Locate the cell with the specified text and output its (X, Y) center coordinate. 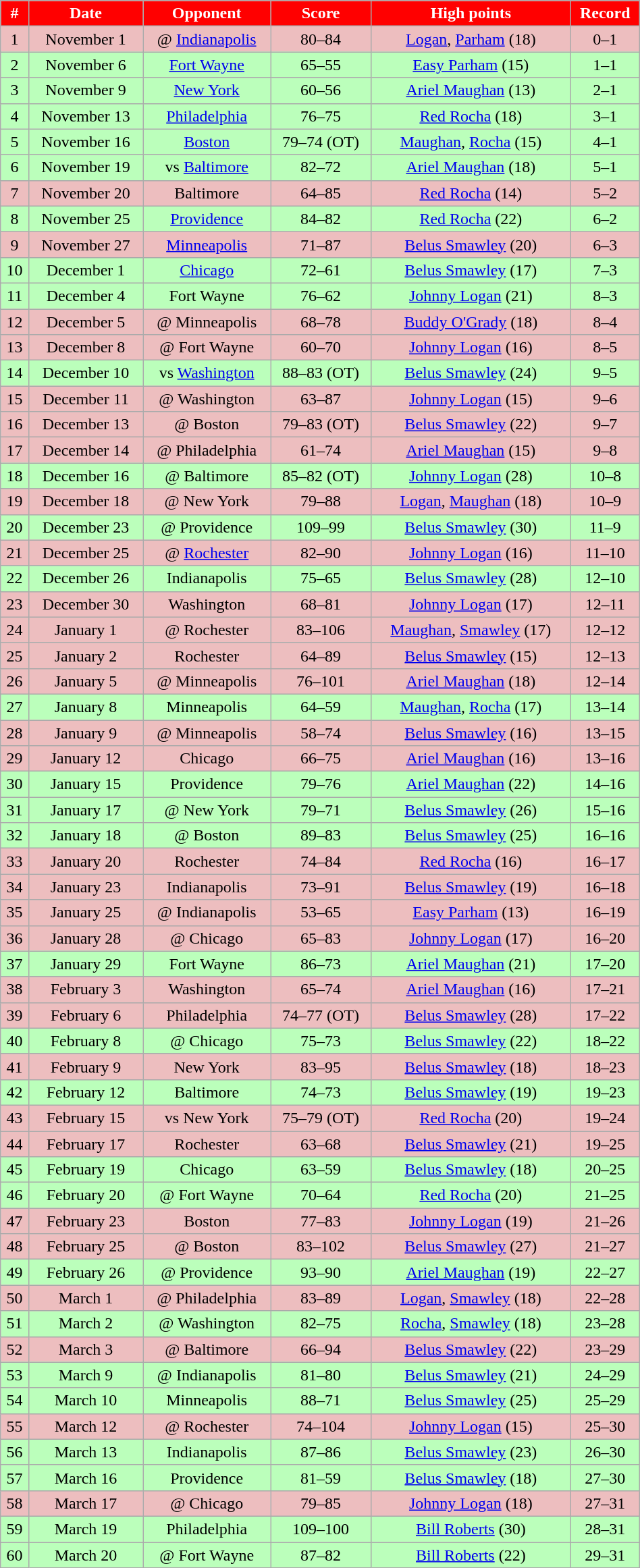
March 17 (85, 1503)
November 25 (85, 219)
83–89 (321, 1298)
Score (321, 13)
51 (15, 1324)
60 (15, 1555)
# (15, 13)
4 (15, 116)
vs New York (207, 1118)
9–5 (605, 373)
21 (15, 553)
16–18 (605, 887)
January 8 (85, 707)
March 20 (85, 1555)
25–30 (605, 1426)
Ariel Maughan (15) (471, 450)
17–20 (605, 964)
64–85 (321, 193)
87–86 (321, 1452)
Johnny Logan (18) (471, 1503)
9 (15, 244)
Johnny Logan (28) (471, 476)
Johnny Logan (19) (471, 1221)
36 (15, 938)
Logan, Maughan (18) (471, 502)
35 (15, 913)
18–23 (605, 1066)
23–28 (605, 1324)
54 (15, 1401)
58–74 (321, 732)
83–95 (321, 1066)
Easy Parham (15) (471, 65)
14 (15, 373)
Ariel Maughan (19) (471, 1272)
68–81 (321, 604)
65–83 (321, 938)
31 (15, 810)
19–23 (605, 1092)
21–25 (605, 1195)
66–94 (321, 1349)
Belus Smawley (20) (471, 244)
28 (15, 732)
6–2 (605, 219)
8–4 (605, 322)
1–1 (605, 65)
76–75 (321, 116)
19–24 (605, 1118)
53 (15, 1375)
Easy Parham (13) (471, 913)
December 18 (85, 502)
79–83 (OT) (321, 425)
60–70 (321, 348)
29 (15, 759)
December 23 (85, 527)
82–90 (321, 553)
March 19 (85, 1529)
Red Rocha (22) (471, 219)
January 12 (85, 759)
March 9 (85, 1375)
81–59 (321, 1478)
65–55 (321, 65)
12–11 (605, 604)
70–64 (321, 1195)
November 13 (85, 116)
12–13 (605, 655)
December 30 (85, 604)
75–65 (321, 578)
45 (15, 1170)
63–59 (321, 1170)
26–30 (605, 1452)
February 3 (85, 990)
18–22 (605, 1041)
February 20 (85, 1195)
60–56 (321, 90)
12–10 (605, 578)
83–102 (321, 1247)
9–6 (605, 399)
85–82 (OT) (321, 476)
16–17 (605, 861)
Bill Roberts (30) (471, 1529)
6 (15, 167)
Belus Smawley (30) (471, 527)
63–68 (321, 1144)
64–89 (321, 655)
Belus Smawley (15) (471, 655)
5–2 (605, 193)
81–80 (321, 1375)
March 13 (85, 1452)
74–84 (321, 861)
24 (15, 630)
Rocha, Smawley (18) (471, 1324)
3–1 (605, 116)
88–83 (OT) (321, 373)
79–85 (321, 1503)
December 1 (85, 270)
Maughan, Rocha (15) (471, 142)
17–21 (605, 990)
10–8 (605, 476)
November 20 (85, 193)
84–82 (321, 219)
6–3 (605, 244)
Belus Smawley (17) (471, 270)
15 (15, 399)
March 3 (85, 1349)
72–61 (321, 270)
January 9 (85, 732)
82–72 (321, 167)
63–87 (321, 399)
13–14 (605, 707)
52 (15, 1349)
12–12 (605, 630)
79–71 (321, 810)
23 (15, 604)
16–20 (605, 938)
December 8 (85, 348)
15–16 (605, 810)
March 2 (85, 1324)
17 (15, 450)
December 26 (85, 578)
February 9 (85, 1066)
February 25 (85, 1247)
February 12 (85, 1092)
26 (15, 681)
2–1 (605, 90)
56 (15, 1452)
22–27 (605, 1272)
49 (15, 1272)
November 16 (85, 142)
87–82 (321, 1555)
83–106 (321, 630)
December 25 (85, 553)
December 16 (85, 476)
57 (15, 1478)
42 (15, 1092)
19 (15, 502)
January 15 (85, 784)
0–1 (605, 39)
March 10 (85, 1401)
7 (15, 193)
November 27 (85, 244)
Record (605, 13)
November 9 (85, 90)
Red Rocha (18) (471, 116)
12 (15, 322)
January 28 (85, 938)
Ariel Maughan (21) (471, 964)
March 1 (85, 1298)
18 (15, 476)
46 (15, 1195)
38 (15, 990)
Bill Roberts (22) (471, 1555)
75–79 (OT) (321, 1118)
3 (15, 90)
53–65 (321, 913)
January 20 (85, 861)
20 (15, 527)
16–19 (605, 913)
59 (15, 1529)
73–91 (321, 887)
Belus Smawley (27) (471, 1247)
21–26 (605, 1221)
25–29 (605, 1401)
4–1 (605, 142)
March 12 (85, 1426)
Johnny Logan (21) (471, 296)
65–74 (321, 990)
11 (15, 296)
Maughan, Smawley (17) (471, 630)
40 (15, 1041)
34 (15, 887)
20–25 (605, 1170)
Red Rocha (16) (471, 861)
25 (15, 655)
93–90 (321, 1272)
Ariel Maughan (22) (471, 784)
February 15 (85, 1118)
64–59 (321, 707)
November 1 (85, 39)
January 18 (85, 836)
27–31 (605, 1503)
109–99 (321, 527)
10–9 (605, 502)
32 (15, 836)
19–25 (605, 1144)
Opponent (207, 13)
71–87 (321, 244)
17–22 (605, 1015)
Belus Smawley (16) (471, 732)
66–75 (321, 759)
vs Washington (207, 373)
75–73 (321, 1041)
43 (15, 1118)
14–16 (605, 784)
76–62 (321, 296)
5 (15, 142)
February 8 (85, 1041)
February 26 (85, 1272)
December 13 (85, 425)
December 5 (85, 322)
50 (15, 1298)
Date (85, 13)
January 29 (85, 964)
Belus Smawley (24) (471, 373)
November 6 (85, 65)
7–3 (605, 270)
December 11 (85, 399)
January 23 (85, 887)
Ariel Maughan (13) (471, 90)
Logan, Smawley (18) (471, 1298)
December 10 (85, 373)
21–27 (605, 1247)
February 6 (85, 1015)
74–77 (OT) (321, 1015)
December 14 (85, 450)
88–71 (321, 1401)
Belus Smawley (26) (471, 810)
79–88 (321, 502)
27–30 (605, 1478)
79–74 (OT) (321, 142)
8–3 (605, 296)
27 (15, 707)
2 (15, 65)
47 (15, 1221)
9–7 (605, 425)
61–74 (321, 450)
30 (15, 784)
Red Rocha (14) (471, 193)
Logan, Parham (18) (471, 39)
79–76 (321, 784)
January 1 (85, 630)
11–9 (605, 527)
February 23 (85, 1221)
Maughan, Rocha (17) (471, 707)
Buddy O'Grady (18) (471, 322)
11–10 (605, 553)
37 (15, 964)
82–75 (321, 1324)
5–1 (605, 167)
44 (15, 1144)
74–73 (321, 1092)
55 (15, 1426)
16 (15, 425)
39 (15, 1015)
9–8 (605, 450)
March 16 (85, 1478)
74–104 (321, 1426)
February 19 (85, 1170)
33 (15, 861)
January 2 (85, 655)
89–83 (321, 836)
109–100 (321, 1529)
December 4 (85, 296)
13 (15, 348)
41 (15, 1066)
86–73 (321, 964)
76–101 (321, 681)
28–31 (605, 1529)
13–16 (605, 759)
January 17 (85, 810)
High points (471, 13)
8 (15, 219)
Belus Smawley (23) (471, 1452)
8–5 (605, 348)
80–84 (321, 39)
29–31 (605, 1555)
22 (15, 578)
68–78 (321, 322)
22–28 (605, 1298)
24–29 (605, 1375)
23–29 (605, 1349)
77–83 (321, 1221)
vs Baltimore (207, 167)
February 17 (85, 1144)
58 (15, 1503)
48 (15, 1247)
16–16 (605, 836)
1 (15, 39)
November 19 (85, 167)
13–15 (605, 732)
10 (15, 270)
January 25 (85, 913)
January 5 (85, 681)
12–14 (605, 681)
